Search for the cell housing the specified text and yield its (x, y) center coordinate. 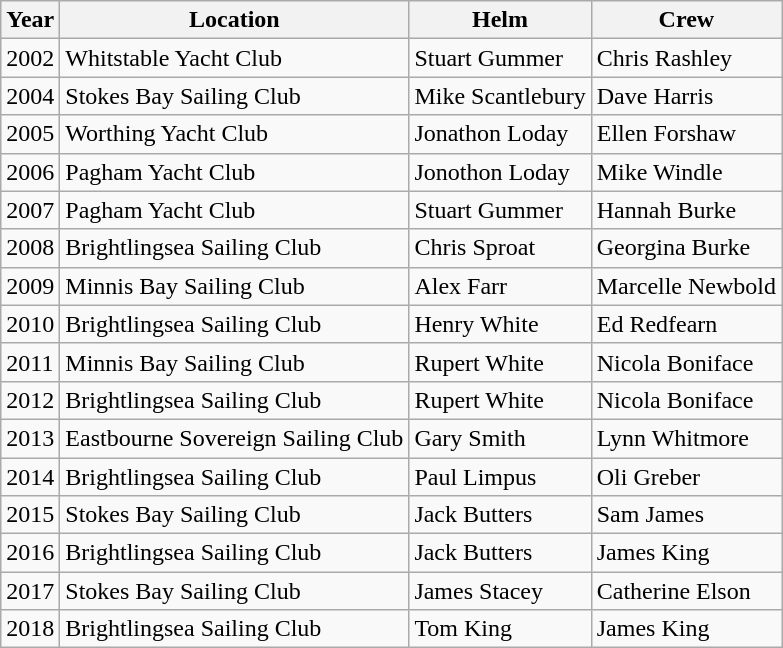
2010 (30, 324)
Georgina Burke (686, 248)
Location (234, 20)
Hannah Burke (686, 210)
2011 (30, 362)
Oli Greber (686, 477)
Gary Smith (500, 438)
Ed Redfearn (686, 324)
2016 (30, 553)
2008 (30, 248)
Chris Rashley (686, 58)
Chris Sproat (500, 248)
Sam James (686, 515)
Whitstable Yacht Club (234, 58)
Jonothon Loday (500, 172)
2017 (30, 591)
Helm (500, 20)
2004 (30, 96)
2013 (30, 438)
Dave Harris (686, 96)
Tom King (500, 629)
Lynn Whitmore (686, 438)
Jonathon Loday (500, 134)
Mike Scantlebury (500, 96)
Alex Farr (500, 286)
2006 (30, 172)
Mike Windle (686, 172)
2009 (30, 286)
Ellen Forshaw (686, 134)
Catherine Elson (686, 591)
2012 (30, 400)
2018 (30, 629)
2005 (30, 134)
2007 (30, 210)
Eastbourne Sovereign Sailing Club (234, 438)
Henry White (500, 324)
Crew (686, 20)
Marcelle Newbold (686, 286)
Worthing Yacht Club (234, 134)
Paul Limpus (500, 477)
James Stacey (500, 591)
Year (30, 20)
2002 (30, 58)
2015 (30, 515)
2014 (30, 477)
